Determine the [X, Y] coordinate at the center of the cell enclosing the given text.  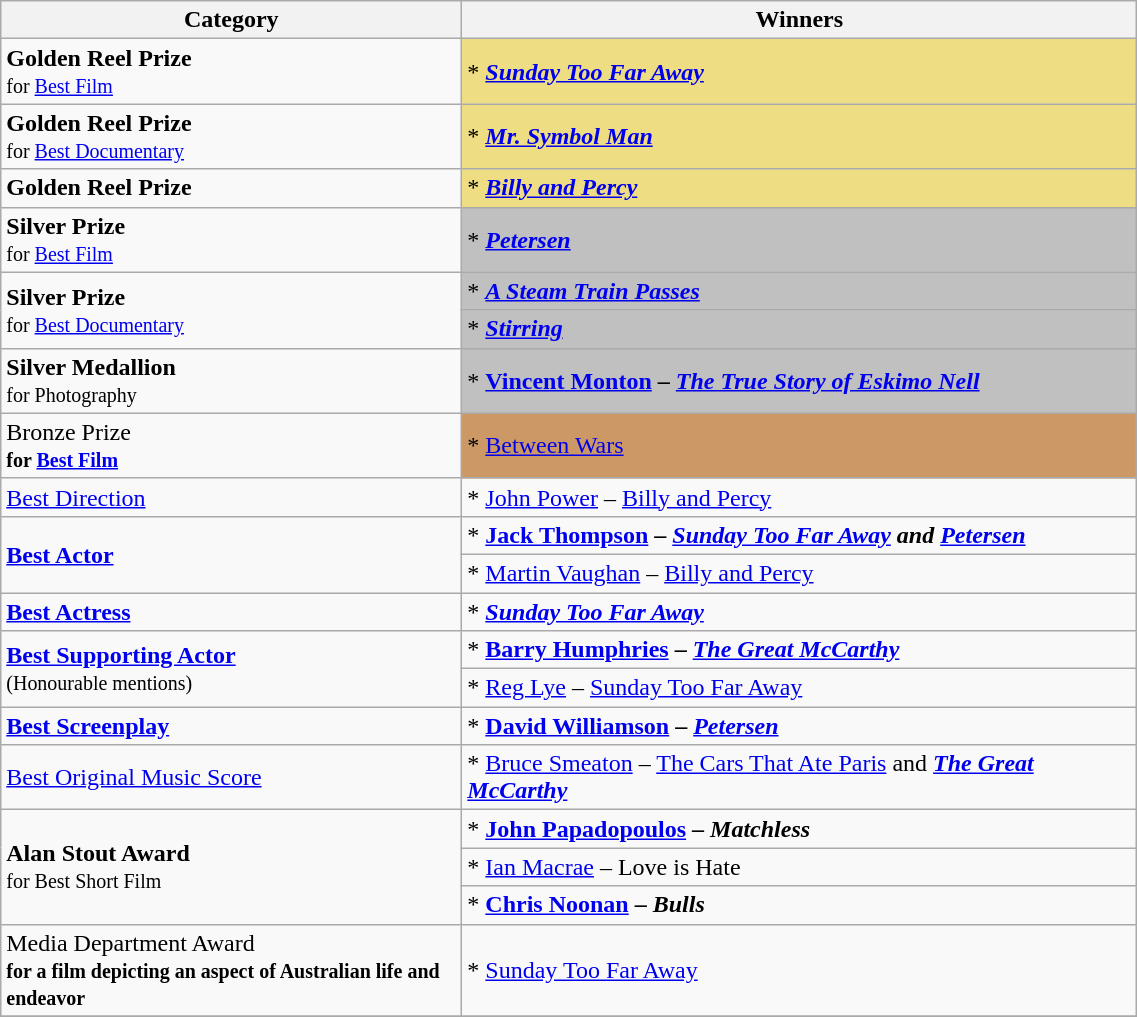
* A Steam Train Passes [800, 291]
Silver Prizefor Best Documentary [232, 310]
* Stirring [800, 329]
Silver Prizefor Best Film [232, 240]
* Vincent Monton – The True Story of Eskimo Nell [800, 380]
Category [232, 20]
Best Original Music Score [232, 778]
* Chris Noonan – Bulls [800, 905]
* Bruce Smeaton – The Cars That Ate Paris and The Great McCarthy [800, 778]
Best Direction [232, 497]
* Jack Thompson – Sunday Too Far Away and Petersen [800, 535]
Best Supporting Actor(Honourable mentions) [232, 669]
* Martin Vaughan – Billy and Percy [800, 573]
* Ian Macrae – Love is Hate [800, 867]
* John Papadopoulos – Matchless [800, 829]
* Barry Humphries – The Great McCarthy [800, 650]
* Petersen [800, 240]
Media Department Awardfor a film depicting an aspect of Australian life and endeavor [232, 970]
* John Power – Billy and Percy [800, 497]
* David Williamson – Petersen [800, 726]
* Billy and Percy [800, 188]
Best Actor [232, 554]
Golden Reel Prizefor Best Documentary [232, 136]
* Reg Lye – Sunday Too Far Away [800, 688]
Golden Reel Prize [232, 188]
Bronze Prizefor Best Film [232, 446]
Alan Stout Awardfor Best Short Film [232, 867]
Silver Medallionfor Photography [232, 380]
Best Screenplay [232, 726]
* Mr. Symbol Man [800, 136]
* Between Wars [800, 446]
Golden Reel Prizefor Best Film [232, 72]
Winners [800, 20]
Best Actress [232, 611]
